Pinpoint the cell where the given text exists, returning its (X, Y) midpoint coordinate. 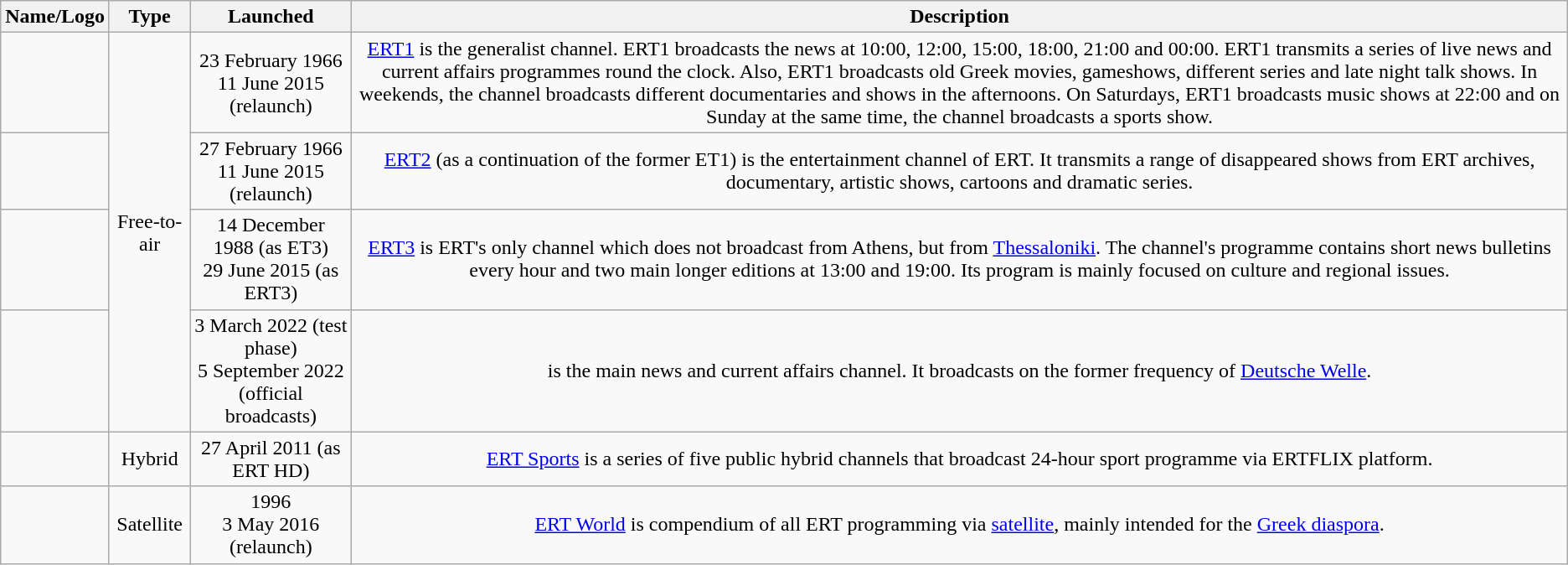
Type (149, 17)
19963 May 2016 (relaunch) (271, 525)
ERT World is compendium of all ERT programming via satellite, mainly intended for the Greek diaspora. (960, 525)
ERT Sports is a series of five public hybrid channels that broadcast 24-hour sport programme via ERTFLIX platform. (960, 459)
23 February 196611 June 2015 (relaunch) (271, 82)
Free-to-air (149, 232)
27 April 2011 (as ERT HD) (271, 459)
14 December 1988 (as ET3)29 June 2015 (as ERT3) (271, 260)
Description (960, 17)
Launched (271, 17)
3 March 2022 (test phase)5 September 2022 (official broadcasts) (271, 371)
is the main news and current affairs channel. It broadcasts on the former frequency of Deutsche Welle. (960, 371)
Satellite (149, 525)
Name/Logo (55, 17)
27 February 196611 June 2015 (relaunch) (271, 171)
Hybrid (149, 459)
